From the cell containing the given text, extract its center point as (X, Y) coordinate. 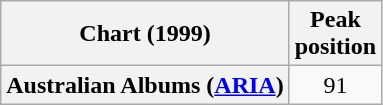
Peakposition (335, 34)
Australian Albums (ARIA) (145, 85)
Chart (1999) (145, 34)
91 (335, 85)
